Return [X, Y] of the center of cell containing provided text 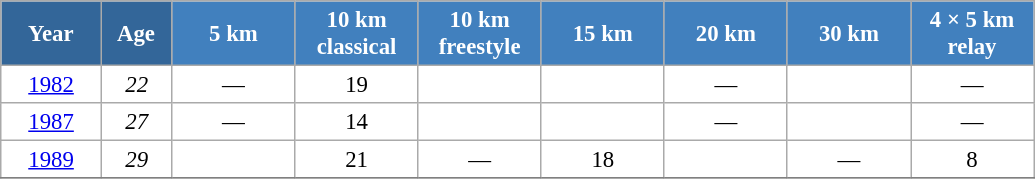
15 km [602, 34]
Year [52, 34]
10 km classical [356, 34]
5 km [234, 34]
4 × 5 km relay [972, 34]
19 [356, 85]
14 [356, 122]
Age [136, 34]
18 [602, 160]
21 [356, 160]
10 km freestyle [480, 34]
1987 [52, 122]
27 [136, 122]
8 [972, 160]
20 km [726, 34]
22 [136, 85]
1989 [52, 160]
30 km [848, 34]
29 [136, 160]
1982 [52, 85]
